For the text-containing cell, return its midpoint in (x, y) coordinate format. 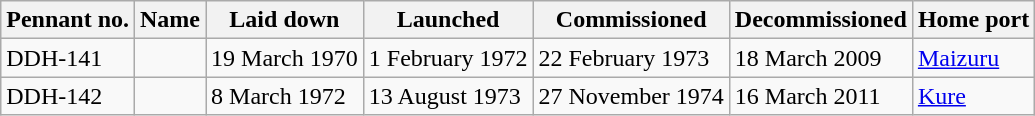
19 March 1970 (285, 58)
13 August 1973 (448, 96)
DDH-141 (68, 58)
Decommissioned (820, 20)
16 March 2011 (820, 96)
Launched (448, 20)
18 March 2009 (820, 58)
Name (170, 20)
27 November 1974 (631, 96)
1 February 1972 (448, 58)
DDH-142 (68, 96)
8 March 1972 (285, 96)
Laid down (285, 20)
Pennant no. (68, 20)
Kure (973, 96)
Commissioned (631, 20)
Home port (973, 20)
Maizuru (973, 58)
22 February 1973 (631, 58)
